Locate the cell with the specified text and output its [X, Y] center coordinate. 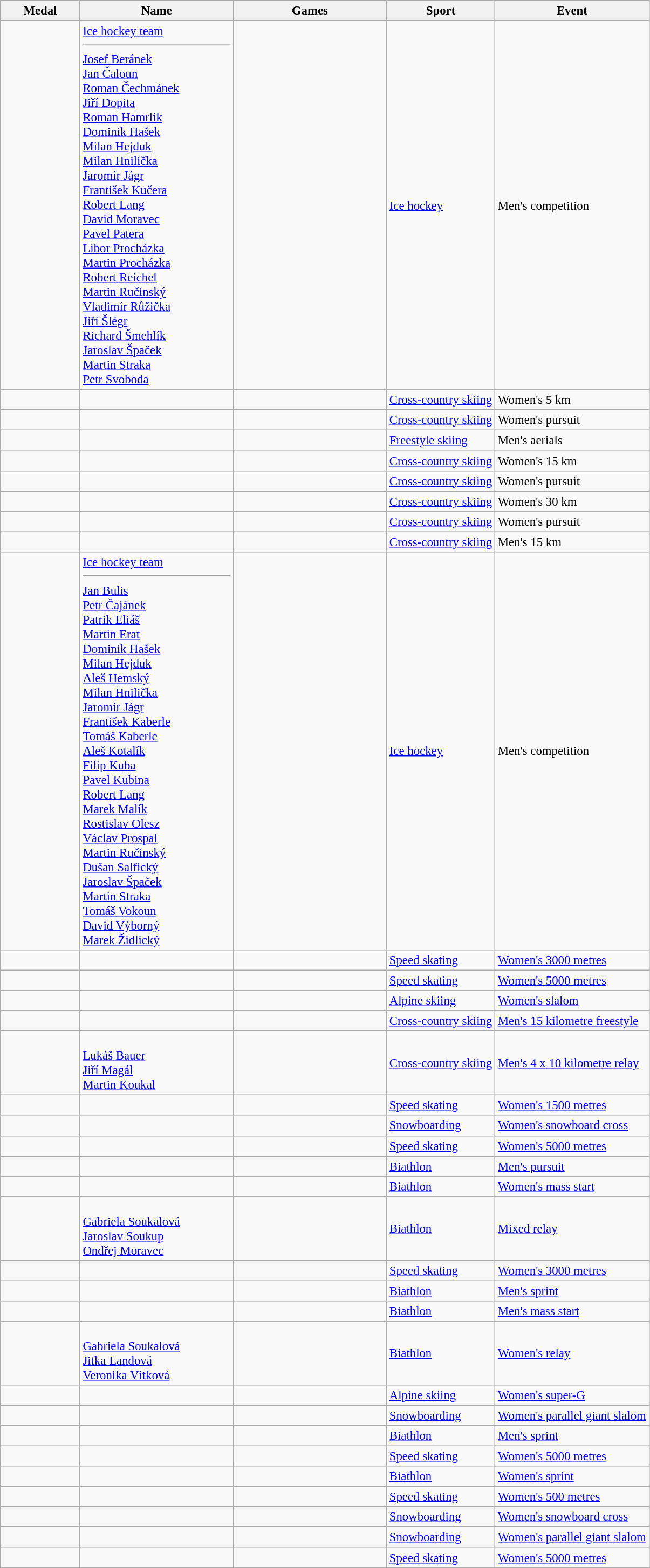
Men's aerials [572, 441]
Name [156, 11]
Men's 15 kilometre freestyle [572, 1021]
Men's 4 x 10 kilometre relay [572, 1063]
Women's 500 metres [572, 1497]
Women's 30 km [572, 501]
Men's pursuit [572, 1166]
Women's 1500 metres [572, 1105]
Gabriela SoukalováJitka LandováVeronika Vítková [156, 1353]
Mixed relay [572, 1228]
Women's super-G [572, 1395]
Women's mass start [572, 1186]
Medal [40, 11]
Gabriela SoukalováJaroslav SoukupOndřej Moravec [156, 1228]
Games [310, 11]
Women's 15 km [572, 461]
Women's 5 km [572, 400]
Men's mass start [572, 1311]
Sport [440, 11]
Women's slalom [572, 1001]
Women's sprint [572, 1476]
Women's relay [572, 1353]
Lukáš BauerJiří MagálMartin Koukal [156, 1063]
Freestyle skiing [440, 441]
Men's 15 km [572, 542]
Event [572, 11]
